For the text-containing cell, return its midpoint in [X, Y] coordinate format. 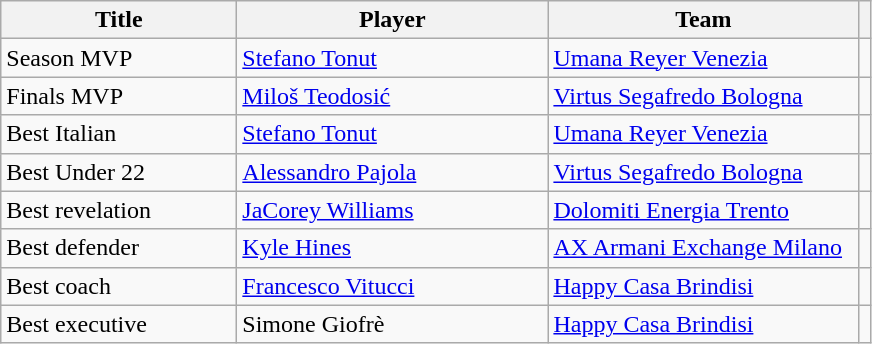
Miloš Teodosić [392, 96]
Best Under 22 [119, 172]
Kyle Hines [392, 248]
Best defender [119, 248]
Title [119, 20]
Simone Giofrè [392, 324]
Best coach [119, 286]
Player [392, 20]
Best executive [119, 324]
Season MVP [119, 58]
JaCorey Williams [392, 210]
Alessandro Pajola [392, 172]
Finals MVP [119, 96]
Dolomiti Energia Trento [704, 210]
Best revelation [119, 210]
Team [704, 20]
Francesco Vitucci [392, 286]
Best Italian [119, 134]
AX Armani Exchange Milano [704, 248]
